Extract the [X, Y] coordinate from the center of the cell holding the provided text.  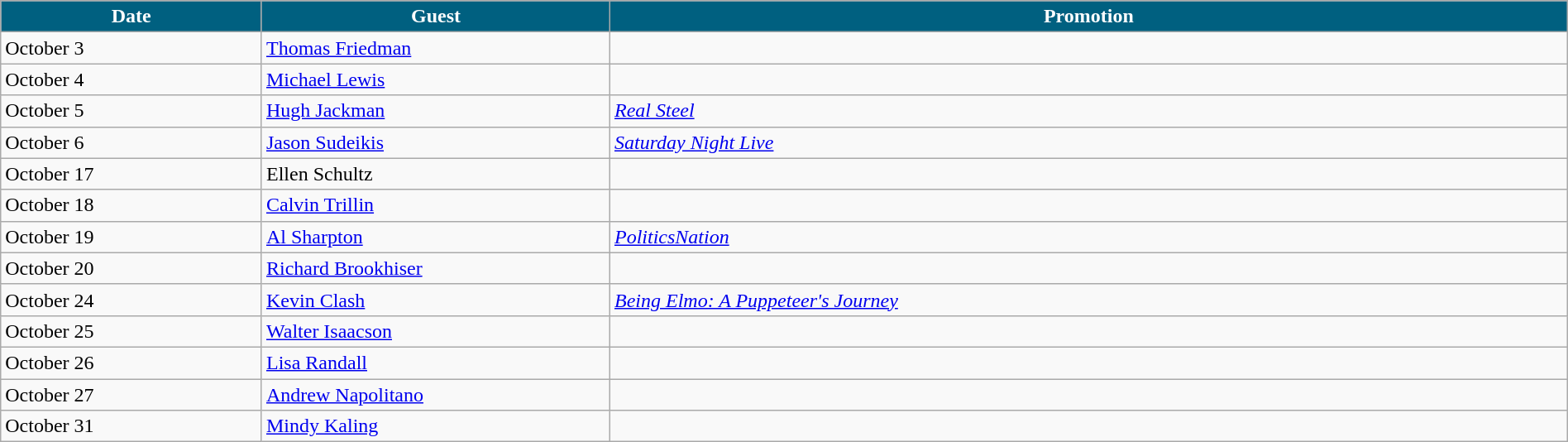
Date [131, 17]
October 24 [131, 300]
Walter Isaacson [435, 331]
Guest [435, 17]
October 3 [131, 48]
Lisa Randall [435, 363]
October 5 [131, 111]
Promotion [1088, 17]
Michael Lewis [435, 79]
October 27 [131, 395]
October 31 [131, 426]
Calvin Trillin [435, 205]
Real Steel [1088, 111]
October 17 [131, 174]
Ellen Schultz [435, 174]
Jason Sudeikis [435, 142]
Kevin Clash [435, 300]
October 25 [131, 331]
Being Elmo: A Puppeteer's Journey [1088, 300]
Hugh Jackman [435, 111]
October 20 [131, 268]
Andrew Napolitano [435, 395]
Saturday Night Live [1088, 142]
October 4 [131, 79]
Mindy Kaling [435, 426]
October 19 [131, 237]
October 18 [131, 205]
October 6 [131, 142]
Al Sharpton [435, 237]
Thomas Friedman [435, 48]
PoliticsNation [1088, 237]
Richard Brookhiser [435, 268]
October 26 [131, 363]
